Return the [x, y] coordinate for the center point of the cell that contains the specified text.  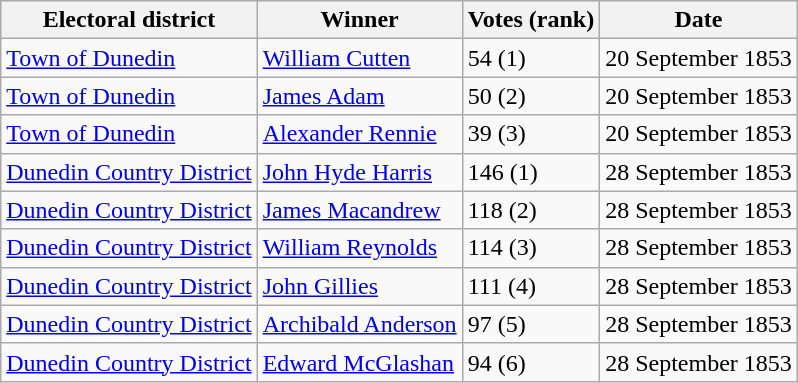
Electoral district [129, 20]
97 (5) [531, 324]
Date [699, 20]
39 (3) [531, 134]
William Cutten [360, 58]
118 (2) [531, 210]
Votes (rank) [531, 20]
James Macandrew [360, 210]
146 (1) [531, 172]
William Reynolds [360, 248]
Edward McGlashan [360, 362]
John Hyde Harris [360, 172]
James Adam [360, 96]
114 (3) [531, 248]
50 (2) [531, 96]
John Gillies [360, 286]
111 (4) [531, 286]
Winner [360, 20]
54 (1) [531, 58]
Alexander Rennie [360, 134]
Archibald Anderson [360, 324]
94 (6) [531, 362]
